Provide the [X, Y] coordinate of the cell's center where the given text is located.  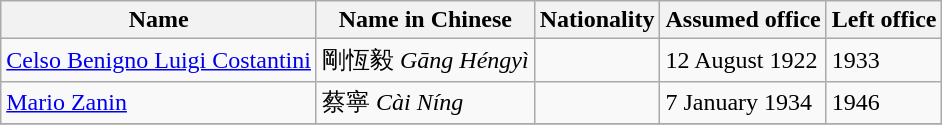
蔡寧 Cài Níng [425, 102]
Assumed office [743, 20]
7 January 1934 [743, 102]
Left office [884, 20]
Name in Chinese [425, 20]
Nationality [597, 20]
Celso Benigno Luigi Costantini [159, 60]
Mario Zanin [159, 102]
剛恆毅 Gāng Héngyì [425, 60]
1946 [884, 102]
Name [159, 20]
12 August 1922 [743, 60]
1933 [884, 60]
